Capture the cell that displays the provided text and extract its [x, y] central coordinate. 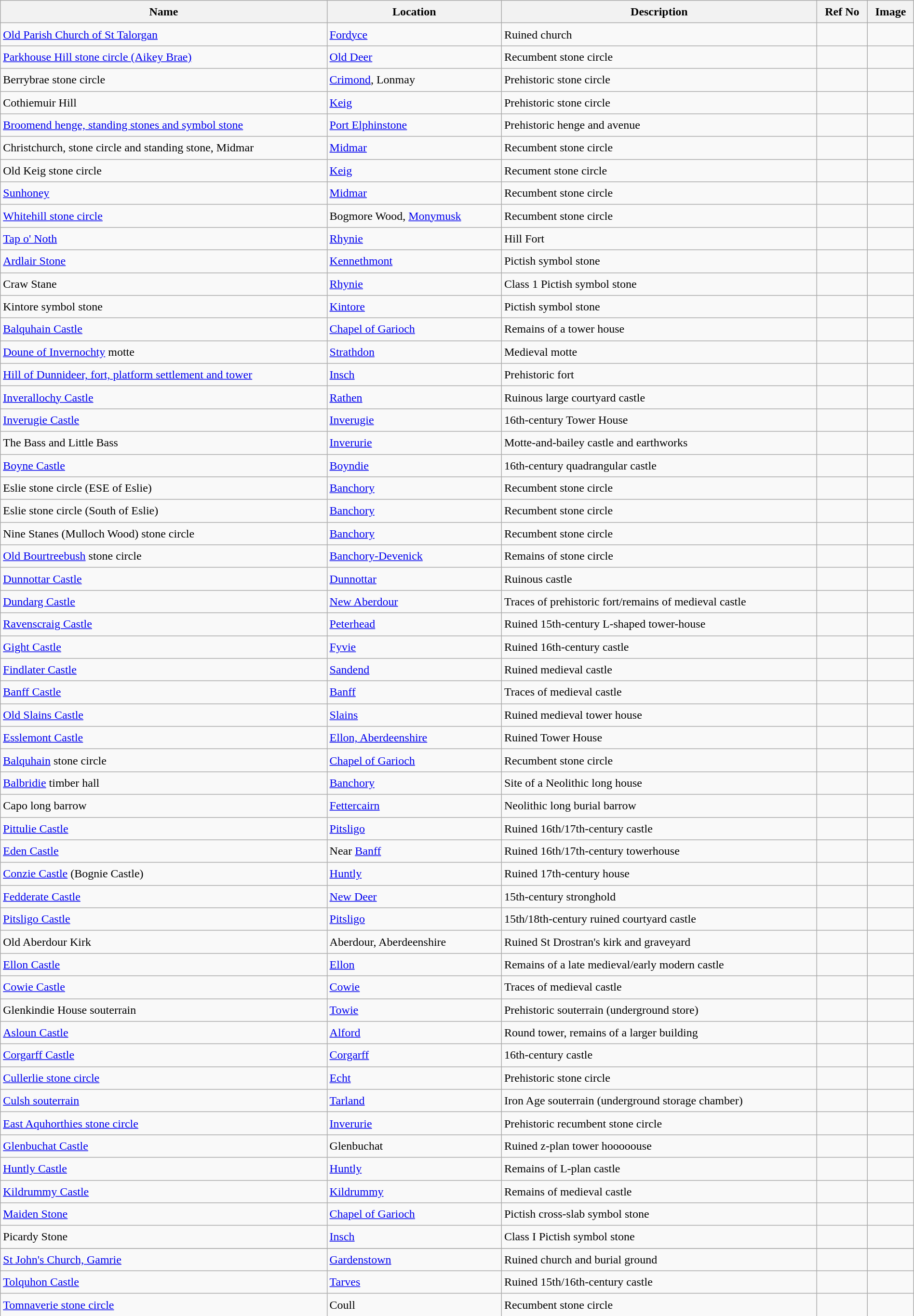
Aberdour, Aberdeenshire [414, 942]
Ruined 16th/17th-century towerhouse [659, 851]
Corgarff [414, 1056]
Whitehill stone circle [164, 216]
Round tower, remains of a larger building [659, 1033]
Banff [414, 692]
Class I Pictish symbol stone [659, 1237]
Kildrummy Castle [164, 1192]
Remains of L-plan castle [659, 1168]
Slains [414, 715]
Remains of medieval castle [659, 1192]
Ruined 15th-century L-shaped tower-house [659, 624]
Old Keig stone circle [164, 171]
Ruined church and burial ground [659, 1259]
Towie [414, 1010]
Remains of stone circle [659, 556]
Banff Castle [164, 692]
Crimond, Lonmay [414, 80]
Culsh souterrain [164, 1101]
Ruined 16th/17th-century castle [659, 828]
Cothiemuir Hill [164, 102]
Cullerlie stone circle [164, 1078]
Old Slains Castle [164, 715]
Cowie Castle [164, 987]
Bogmore Wood, Monymusk [414, 216]
Balquhain Castle [164, 330]
Inverallochy Castle [164, 397]
Neolithic long burial barrow [659, 806]
Remains of a tower house [659, 330]
Boyndie [414, 466]
Maiden Stone [164, 1214]
Parkhouse Hill stone circle (Aikey Brae) [164, 57]
Ellon [414, 964]
Sunhoney [164, 193]
Ruined medieval castle [659, 670]
Glenkindie House souterrain [164, 1010]
Nine Stanes (Mulloch Wood) stone circle [164, 533]
Echt [414, 1078]
Eslie stone circle (ESE of Eslie) [164, 488]
The Bass and Little Bass [164, 443]
Kildrummy [414, 1192]
St John's Church, Gamrie [164, 1259]
Pictish cross-slab symbol stone [659, 1214]
Boyne Castle [164, 466]
Alford [414, 1033]
Prehistoric recumbent stone circle [659, 1123]
Eden Castle [164, 851]
Ref No [842, 12]
15th/18th-century ruined courtyard castle [659, 919]
Old Deer [414, 57]
16th-century castle [659, 1056]
Ruinous large courtyard castle [659, 397]
Fordyce [414, 35]
Iron Age souterrain (underground storage chamber) [659, 1101]
Broomend henge, standing stones and symbol stone [164, 125]
Name [164, 12]
Medieval motte [659, 352]
Old Parish Church of St Talorgan [164, 35]
Conzie Castle (Bognie Castle) [164, 873]
New Deer [414, 897]
16th-century quadrangular castle [659, 466]
Ruined St Drostran's kirk and graveyard [659, 942]
Ruined 16th-century castle [659, 647]
Fyvie [414, 647]
Ardlair Stone [164, 261]
Rathen [414, 397]
Kintore symbol stone [164, 307]
Gight Castle [164, 647]
Traces of prehistoric fort/remains of medieval castle [659, 602]
Ellon Castle [164, 964]
Description [659, 12]
Glenbuchat Castle [164, 1146]
Strathdon [414, 352]
Sandend [414, 670]
Banchory-Devenick [414, 556]
Eslie stone circle (South of Eslie) [164, 511]
Old Aberdour Kirk [164, 942]
Location [414, 12]
Ruinous castle [659, 578]
Prehistoric souterrain (underground store) [659, 1010]
Prehistoric henge and avenue [659, 125]
Ruined medieval tower house [659, 715]
Hill Fort [659, 238]
Ruined z-plan tower hooooouse [659, 1146]
Dundarg Castle [164, 602]
Near Banff [414, 851]
Prehistoric fort [659, 375]
Fedderate Castle [164, 897]
Remains of a late medieval/early modern castle [659, 964]
Pitsligo Castle [164, 919]
16th-century Tower House [659, 420]
Dunnottar Castle [164, 578]
Balquhain stone circle [164, 761]
Tarland [414, 1101]
Asloun Castle [164, 1033]
Tap o' Noth [164, 238]
Ruined Tower House [659, 738]
Balbridie timber hall [164, 783]
Ruined 17th-century house [659, 873]
Gardenstown [414, 1259]
Port Elphinstone [414, 125]
Ruined church [659, 35]
Christchurch, stone circle and standing stone, Midmar [164, 148]
Craw Stane [164, 284]
Tolquhon Castle [164, 1282]
Kintore [414, 307]
Coull [414, 1304]
Capo long barrow [164, 806]
Class 1 Pictish symbol stone [659, 284]
15th-century stronghold [659, 897]
Ravenscraig Castle [164, 624]
Hill of Dunnideer, fort, platform settlement and tower [164, 375]
Corgarff Castle [164, 1056]
Berrybrae stone circle [164, 80]
Peterhead [414, 624]
East Aquhorthies stone circle [164, 1123]
Inverugie Castle [164, 420]
Tomnaverie stone circle [164, 1304]
Findlater Castle [164, 670]
Cowie [414, 987]
Pittulie Castle [164, 828]
Old Bourtreebush stone circle [164, 556]
Huntly Castle [164, 1168]
Recument stone circle [659, 171]
Tarves [414, 1282]
Motte-and-bailey castle and earthworks [659, 443]
New Aberdour [414, 602]
Ruined 15th/16th-century castle [659, 1282]
Fettercairn [414, 806]
Ellon, Aberdeenshire [414, 738]
Doune of Invernochty motte [164, 352]
Dunnottar [414, 578]
Kennethmont [414, 261]
Site of a Neolithic long house [659, 783]
Glenbuchat [414, 1146]
Inverugie [414, 420]
Esslemont Castle [164, 738]
Picardy Stone [164, 1237]
Image [890, 12]
